Capture the cell that displays the provided text and extract its [X, Y] central coordinate. 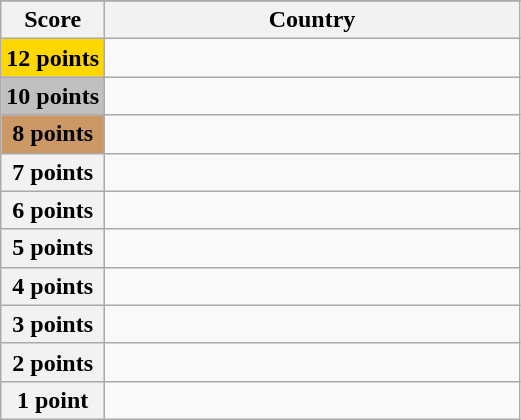
Country [312, 20]
Score [53, 20]
12 points [53, 58]
5 points [53, 248]
2 points [53, 362]
4 points [53, 286]
7 points [53, 172]
6 points [53, 210]
10 points [53, 96]
3 points [53, 324]
1 point [53, 400]
8 points [53, 134]
